Return (X, Y) of the center of cell containing provided text 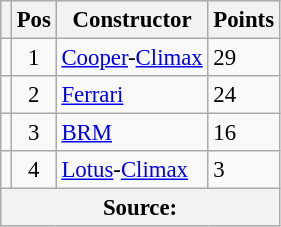
16 (244, 133)
2 (34, 95)
Cooper-Climax (132, 58)
1 (34, 58)
4 (34, 170)
Pos (34, 20)
Ferrari (132, 95)
BRM (132, 133)
29 (244, 58)
Lotus-Climax (132, 170)
Points (244, 20)
24 (244, 95)
Source: (140, 208)
Constructor (132, 20)
